Return (X, Y) of the center of cell containing provided text 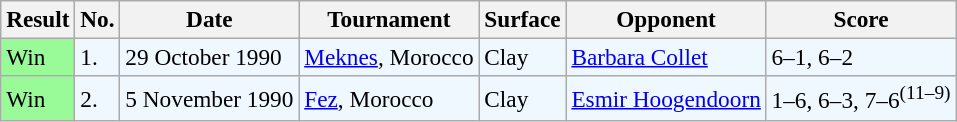
Barbara Collet (666, 57)
No. (98, 19)
29 October 1990 (210, 57)
Opponent (666, 19)
5 November 1990 (210, 98)
Result (38, 19)
Meknes, Morocco (389, 57)
Surface (522, 19)
Tournament (389, 19)
Esmir Hoogendoorn (666, 98)
Score (861, 19)
2. (98, 98)
1. (98, 57)
6–1, 6–2 (861, 57)
Date (210, 19)
Fez, Morocco (389, 98)
1–6, 6–3, 7–6(11–9) (861, 98)
